Extract the [X, Y] coordinate from the center of the cell holding the provided text.  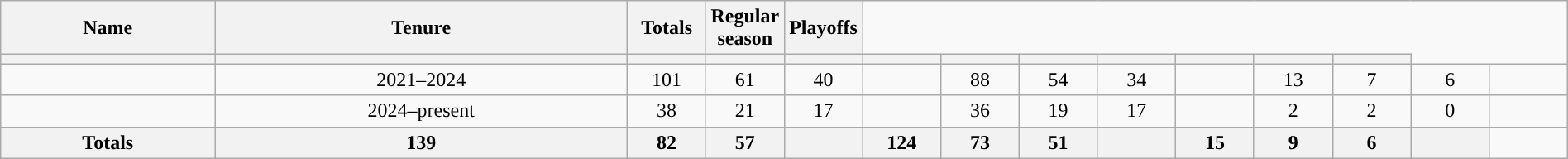
57 [744, 142]
2021–2024 [422, 79]
7 [1371, 79]
34 [1136, 79]
19 [1059, 111]
21 [744, 111]
13 [1293, 79]
124 [901, 142]
40 [824, 79]
Name [108, 28]
73 [981, 142]
2024–present [422, 111]
139 [422, 142]
15 [1216, 142]
36 [981, 111]
38 [667, 111]
51 [1059, 142]
Playoffs [824, 28]
9 [1293, 142]
88 [981, 79]
54 [1059, 79]
61 [744, 79]
82 [667, 142]
101 [667, 79]
Tenure [422, 28]
Regular season [744, 28]
0 [1451, 111]
